For the text-containing cell, return its midpoint in [x, y] coordinate format. 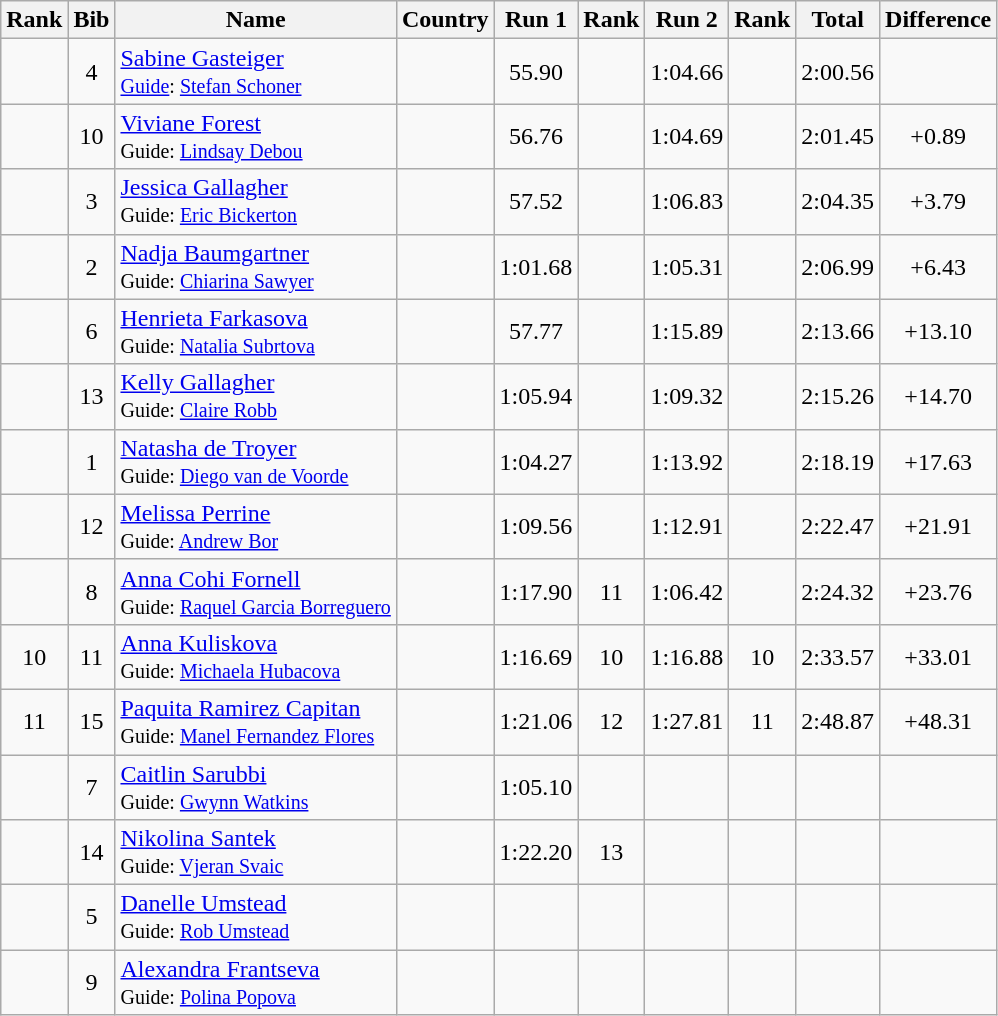
Henrieta FarkasovaGuide: Natalia Subrtova [256, 332]
+23.76 [938, 592]
57.77 [536, 332]
Run 2 [687, 20]
1:09.32 [687, 396]
Danelle UmsteadGuide: Rob Umstead [256, 918]
15 [92, 722]
1:13.92 [687, 462]
Jessica GallagherGuide: Eric Bickerton [256, 202]
1:05.10 [536, 786]
1:04.69 [687, 136]
5 [92, 918]
Nadja BaumgartnerGuide: Chiarina Sawyer [256, 266]
2 [92, 266]
14 [92, 852]
1:06.42 [687, 592]
Viviane ForestGuide: Lindsay Debou [256, 136]
4 [92, 72]
+13.10 [938, 332]
1:16.69 [536, 656]
Anna Cohi FornellGuide: Raquel Garcia Borreguero [256, 592]
2:13.66 [838, 332]
2:00.56 [838, 72]
2:18.19 [838, 462]
8 [92, 592]
57.52 [536, 202]
2:24.32 [838, 592]
6 [92, 332]
2:15.26 [838, 396]
1:05.31 [687, 266]
Anna KuliskovaGuide: Michaela Hubacova [256, 656]
1:09.56 [536, 526]
Run 1 [536, 20]
1 [92, 462]
+33.01 [938, 656]
Caitlin SarubbiGuide: Gwynn Watkins [256, 786]
1:04.66 [687, 72]
3 [92, 202]
2:01.45 [838, 136]
Melissa PerrineGuide: Andrew Bor [256, 526]
56.76 [536, 136]
+0.89 [938, 136]
1:22.20 [536, 852]
Nikolina SantekGuide: Vjeran Svaic [256, 852]
1:12.91 [687, 526]
1:01.68 [536, 266]
Natasha de TroyerGuide: Diego van de Voorde [256, 462]
1:06.83 [687, 202]
1:16.88 [687, 656]
Bib [92, 20]
1:05.94 [536, 396]
+3.79 [938, 202]
55.90 [536, 72]
+17.63 [938, 462]
Paquita Ramirez CapitanGuide: Manel Fernandez Flores [256, 722]
Total [838, 20]
7 [92, 786]
2:22.47 [838, 526]
1:15.89 [687, 332]
+14.70 [938, 396]
9 [92, 982]
1:21.06 [536, 722]
2:04.35 [838, 202]
Name [256, 20]
Kelly GallagherGuide: Claire Robb [256, 396]
+48.31 [938, 722]
Difference [938, 20]
Sabine GasteigerGuide: Stefan Schoner [256, 72]
+21.91 [938, 526]
2:48.87 [838, 722]
1:04.27 [536, 462]
2:33.57 [838, 656]
2:06.99 [838, 266]
1:27.81 [687, 722]
Alexandra FrantsevaGuide: Polina Popova [256, 982]
Country [445, 20]
+6.43 [938, 266]
1:17.90 [536, 592]
